Extract the [X, Y] coordinate from the center of the cell holding the provided text.  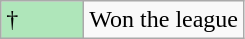
Won the league [164, 20]
† [42, 20]
